Return [x, y] of the center of cell containing provided text 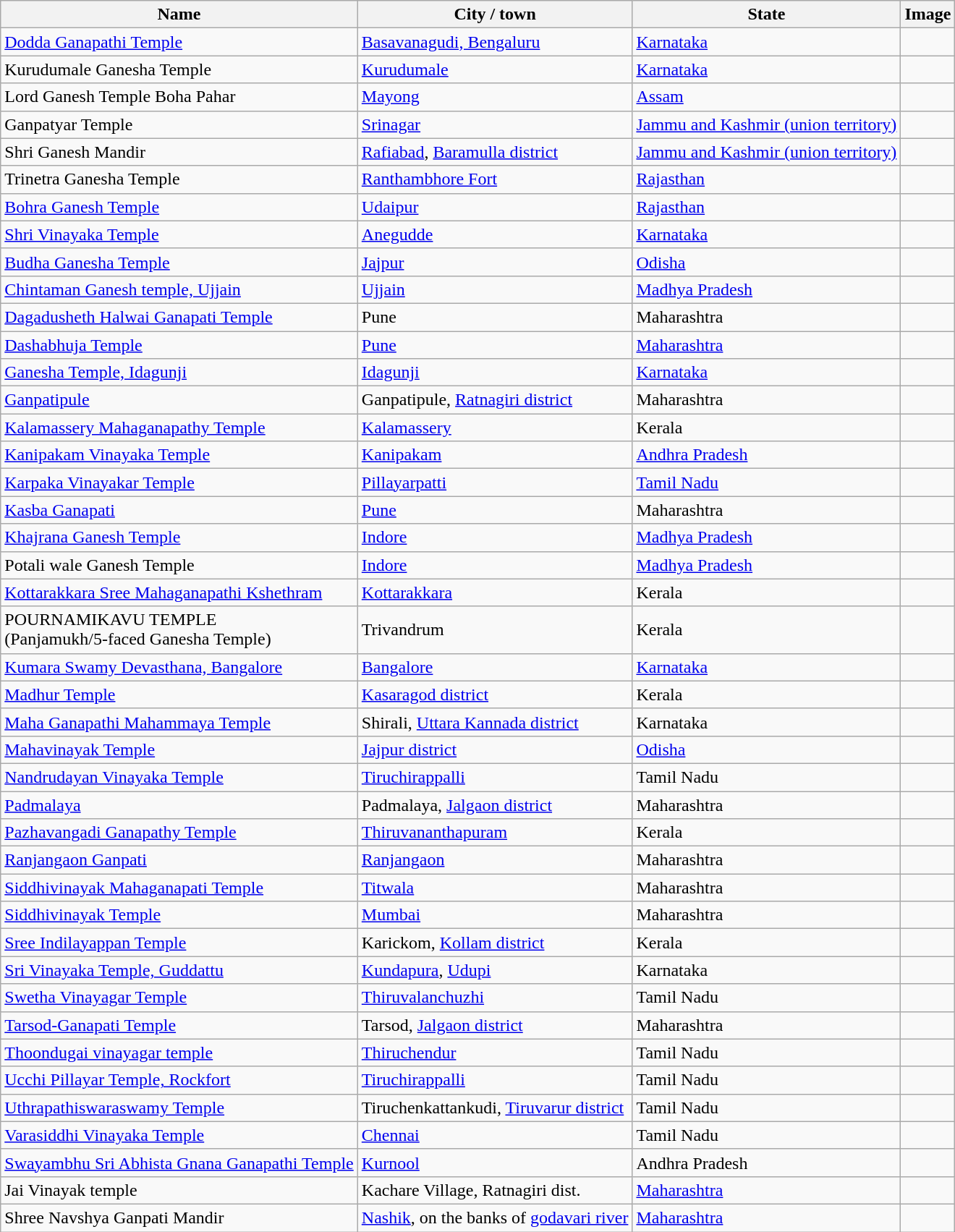
Kottarakkara Sree Mahaganapathi Kshethram [179, 592]
Karickom, Kollam district [495, 943]
Kanipakam Vinayaka Temple [179, 455]
Trivandrum [495, 629]
Shirali, Uttara Kannada district [495, 722]
Kasaragod district [495, 694]
Chintaman Ganesh temple, Ujjain [179, 289]
Jai Vinayak temple [179, 1190]
Trinetra Ganesha Temple [179, 179]
Ganesha Temple, Idagunji [179, 373]
Maha Ganapathi Mahammaya Temple [179, 722]
Potali wale Ganesh Temple [179, 565]
Madhur Temple [179, 694]
Ganpatyar Temple [179, 124]
Thoondugai vinayagar temple [179, 1053]
Mayong [495, 97]
Kottarakkara [495, 592]
Padmalaya [179, 805]
Sree Indilayappan Temple [179, 943]
Kumara Swamy Devasthana, Bangalore [179, 667]
Ganpatipule, Ratnagiri district [495, 400]
Kurudumale [495, 69]
Thiruvalanchuzhi [495, 998]
Sri Vinayaka Temple, Guddattu [179, 970]
Budha Ganesha Temple [179, 262]
Titwala [495, 888]
Nandrudayan Vinayaka Temple [179, 777]
Tarsod-Ganapati Temple [179, 1025]
Kundapura, Udupi [495, 970]
Idagunji [495, 373]
Dodda Ganapathi Temple [179, 42]
State [767, 14]
Tarsod, Jalgaon district [495, 1025]
Karpaka Vinayakar Temple [179, 483]
Bangalore [495, 667]
Kurudumale Ganesha Temple [179, 69]
Udaipur [495, 207]
Kalamassery [495, 428]
Swetha Vinayagar Temple [179, 998]
Thiruchendur [495, 1053]
Jajpur [495, 262]
Image [928, 14]
Ganpatipule [179, 400]
Kalamassery Mahaganapathy Temple [179, 428]
Siddhivinayak Temple [179, 915]
Assam [767, 97]
Shri Vinayaka Temple [179, 234]
Ranjangaon Ganpati [179, 860]
Pillayarpatti [495, 483]
Nashik, on the banks of godavari river [495, 1218]
Swayambhu Sri Abhista Gnana Ganapathi Temple [179, 1163]
Name [179, 14]
Siddhivinayak Mahaganapati Temple [179, 888]
Ranthambhore Fort [495, 179]
POURNAMIKAVU TEMPLE(Panjamukh/5-faced Ganesha Temple) [179, 629]
Ujjain [495, 289]
Mahavinayak Temple [179, 749]
Shri Ganesh Mandir [179, 152]
Kachare Village, Ratnagiri dist. [495, 1190]
Dashabhuja Temple [179, 345]
Varasiddhi Vinayaka Temple [179, 1135]
Tiruchenkattankudi, Tiruvarur district [495, 1108]
Ranjangaon [495, 860]
Anegudde [495, 234]
Kurnool [495, 1163]
Shree Navshya Ganpati Mandir [179, 1218]
Chennai [495, 1135]
Dagadusheth Halwai Ganapati Temple [179, 317]
Srinagar [495, 124]
Uthrapathiswaraswamy Temple [179, 1108]
Basavanagudi, Bengaluru [495, 42]
Ucchi Pillayar Temple, Rockfort [179, 1080]
Padmalaya, Jalgaon district [495, 805]
Lord Ganesh Temple Boha Pahar [179, 97]
Jajpur district [495, 749]
City / town [495, 14]
Thiruvananthapuram [495, 833]
Kasba Ganapati [179, 510]
Mumbai [495, 915]
Kanipakam [495, 455]
Pazhavangadi Ganapathy Temple [179, 833]
Rafiabad, Baramulla district [495, 152]
Bohra Ganesh Temple [179, 207]
Khajrana Ganesh Temple [179, 538]
